Scan for the cell matching the given text and deliver its [x, y] coordinate at center. 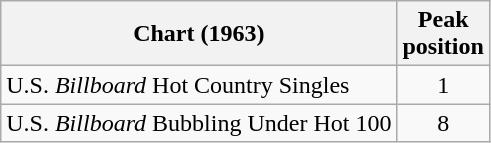
Chart (1963) [199, 34]
Peakposition [443, 34]
U.S. Billboard Bubbling Under Hot 100 [199, 123]
1 [443, 85]
U.S. Billboard Hot Country Singles [199, 85]
8 [443, 123]
